Identify which cell holds the provided text, then report its (X, Y) central coordinate. 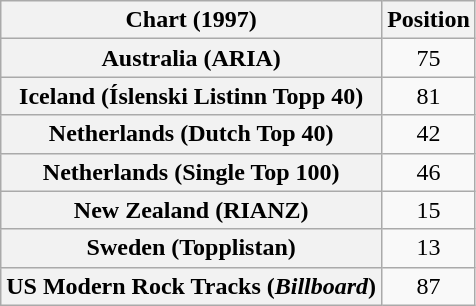
75 (429, 58)
Australia (ARIA) (192, 58)
46 (429, 172)
87 (429, 286)
Sweden (Topplistan) (192, 248)
13 (429, 248)
42 (429, 134)
Chart (1997) (192, 20)
15 (429, 210)
81 (429, 96)
Iceland (Íslenski Listinn Topp 40) (192, 96)
Netherlands (Single Top 100) (192, 172)
Position (429, 20)
US Modern Rock Tracks (Billboard) (192, 286)
New Zealand (RIANZ) (192, 210)
Netherlands (Dutch Top 40) (192, 134)
